From the cell containing the given text, extract its center point as [X, Y] coordinate. 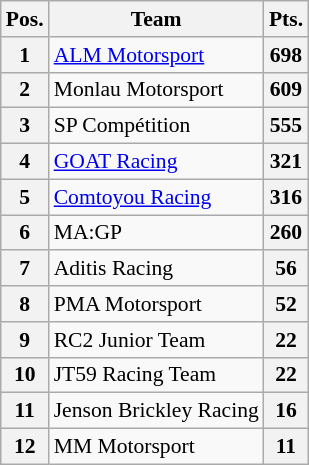
16 [286, 411]
Jenson Brickley Racing [156, 411]
9 [25, 340]
JT59 Racing Team [156, 375]
609 [286, 90]
7 [25, 269]
4 [25, 162]
Pts. [286, 19]
RC2 Junior Team [156, 340]
1 [25, 55]
Pos. [25, 19]
MA:GP [156, 233]
ALM Motorsport [156, 55]
Monlau Motorsport [156, 90]
2 [25, 90]
698 [286, 55]
52 [286, 304]
PMA Motorsport [156, 304]
GOAT Racing [156, 162]
260 [286, 233]
Team [156, 19]
3 [25, 126]
10 [25, 375]
12 [25, 447]
Aditis Racing [156, 269]
6 [25, 233]
5 [25, 197]
8 [25, 304]
Comtoyou Racing [156, 197]
555 [286, 126]
316 [286, 197]
SP Compétition [156, 126]
321 [286, 162]
MM Motorsport [156, 447]
56 [286, 269]
